Pinpoint the cell where the given text exists, returning its [X, Y] midpoint coordinate. 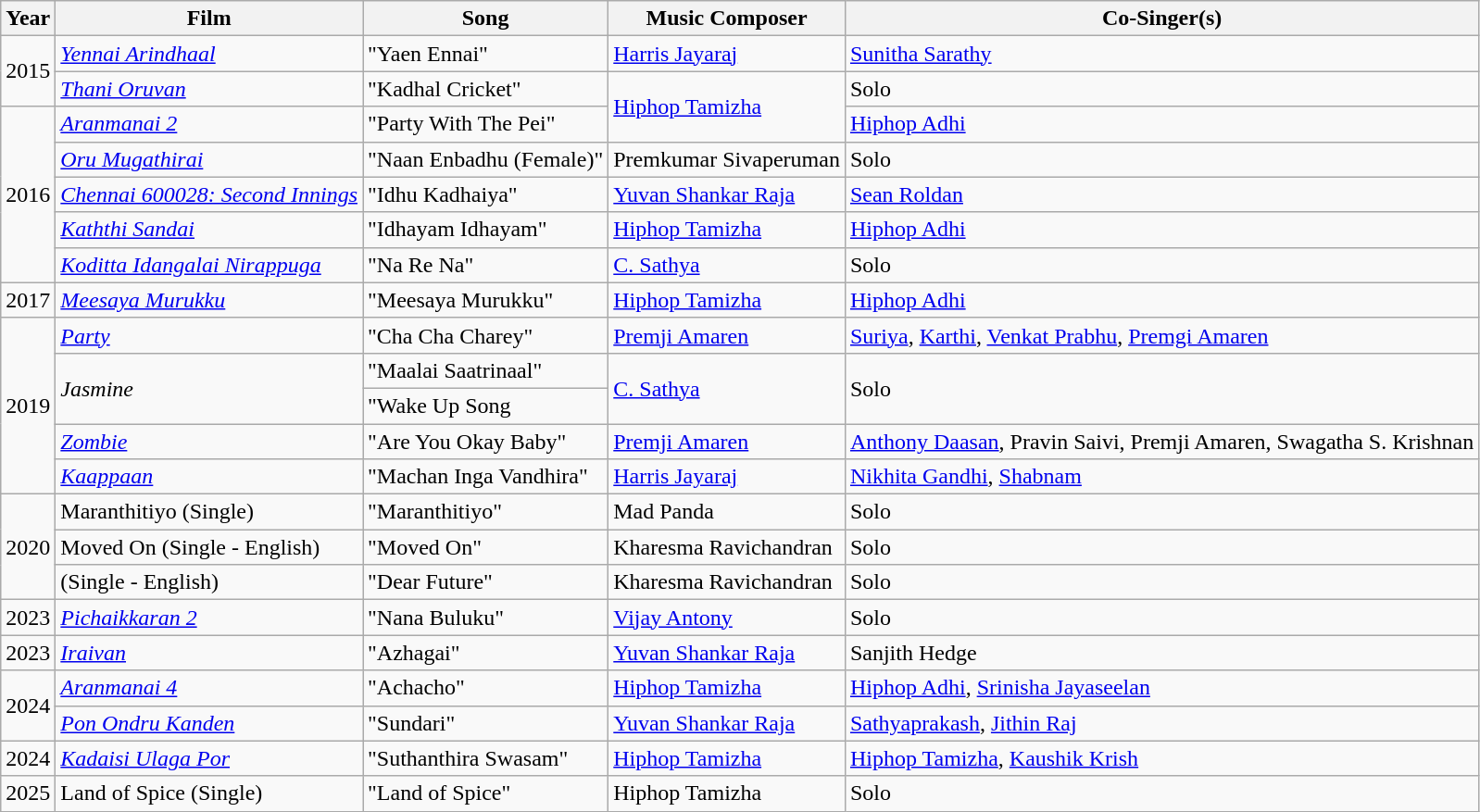
"Are You Okay Baby" [485, 442]
Song [485, 19]
Pon Ondru Kanden [209, 723]
Meesaya Murukku [209, 300]
"Dear Future" [485, 582]
Hiphop Tamizha, Kaushik Krish [1161, 758]
2019 [28, 406]
"Azhagai" [485, 653]
Nikhita Gandhi, Shabnam [1161, 477]
"Wake Up Song [485, 406]
Sanjith Hedge [1161, 653]
"Maalai Saatrinaal" [485, 370]
"Land of Spice" [485, 793]
Kadaisi Ulaga Por [209, 758]
(Single - English) [209, 582]
"Cha Cha Charey" [485, 335]
"Moved On" [485, 547]
Moved On (Single - English) [209, 547]
"Idhayam Idhayam" [485, 230]
Thani Oruvan [209, 89]
Film [209, 19]
"Meesaya Murukku" [485, 300]
"Party With The Pei" [485, 124]
"Yaen Ennai" [485, 54]
"Nana Buluku" [485, 618]
2017 [28, 300]
Sean Roldan [1161, 194]
Party [209, 335]
Suriya, Karthi, Venkat Prabhu, Premgi Amaren [1161, 335]
"Kadhal Cricket" [485, 89]
"Idhu Kadhaiya" [485, 194]
Co-Singer(s) [1161, 19]
Music Composer [727, 19]
Sunitha Sarathy [1161, 54]
Yennai Arindhaal [209, 54]
Chennai 600028: Second Innings [209, 194]
Zombie [209, 442]
2016 [28, 194]
"Machan Inga Vandhira" [485, 477]
"Achacho" [485, 688]
Maranthitiyo (Single) [209, 512]
"Maranthitiyo" [485, 512]
Sathyaprakash, Jithin Raj [1161, 723]
2025 [28, 793]
2020 [28, 547]
Aranmanai 4 [209, 688]
Oru Mugathirai [209, 159]
Jasmine [209, 388]
Kaththi Sandai [209, 230]
Premkumar Sivaperuman [727, 159]
"Na Re Na" [485, 265]
2015 [28, 71]
"Naan Enbadhu (Female)" [485, 159]
Aranmanai 2 [209, 124]
Pichaikkaran 2 [209, 618]
Kaappaan [209, 477]
"Sundari" [485, 723]
Anthony Daasan, Pravin Saivi, Premji Amaren, Swagatha S. Krishnan [1161, 442]
Iraivan [209, 653]
Koditta Idangalai Nirappuga [209, 265]
Year [28, 19]
"Suthanthira Swasam" [485, 758]
Vijay Antony [727, 618]
Mad Panda [727, 512]
Hiphop Adhi, Srinisha Jayaseelan [1161, 688]
Land of Spice (Single) [209, 793]
